Provide the [X, Y] coordinate of the cell's center where the given text is located.  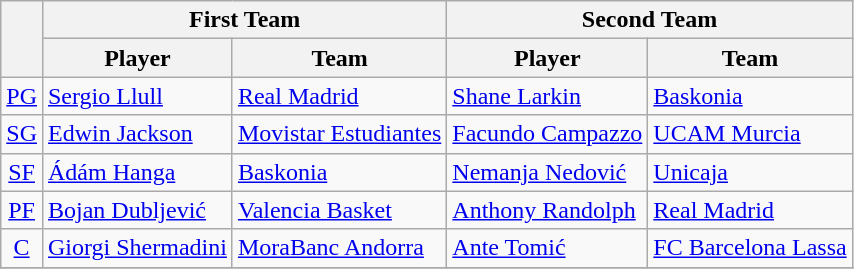
Movistar Estudiantes [339, 134]
Bojan Dubljević [137, 210]
Valencia Basket [339, 210]
UCAM Murcia [750, 134]
Second Team [650, 20]
First Team [244, 20]
Shane Larkin [548, 96]
FC Barcelona Lassa [750, 248]
Giorgi Shermadini [137, 248]
Facundo Campazzo [548, 134]
PG [22, 96]
SG [22, 134]
Anthony Randolph [548, 210]
Nemanja Nedović [548, 172]
PF [22, 210]
SF [22, 172]
Sergio Llull [137, 96]
Unicaja [750, 172]
Ante Tomić [548, 248]
MoraBanc Andorra [339, 248]
C [22, 248]
Ádám Hanga [137, 172]
Edwin Jackson [137, 134]
